Output the (x, y) coordinate of the center of the cell containing the given text.  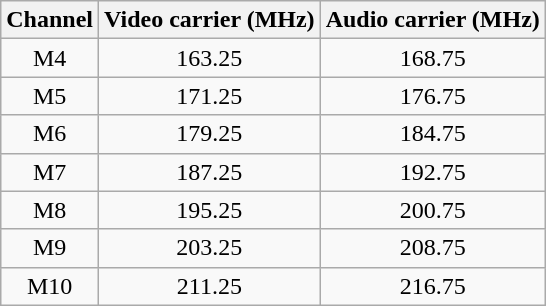
187.25 (210, 172)
163.25 (210, 58)
176.75 (432, 96)
Video carrier (MHz) (210, 20)
171.25 (210, 96)
208.75 (432, 248)
M6 (50, 134)
M8 (50, 210)
203.25 (210, 248)
M10 (50, 286)
M5 (50, 96)
184.75 (432, 134)
192.75 (432, 172)
168.75 (432, 58)
M4 (50, 58)
Audio carrier (MHz) (432, 20)
195.25 (210, 210)
M7 (50, 172)
Channel (50, 20)
200.75 (432, 210)
M9 (50, 248)
216.75 (432, 286)
179.25 (210, 134)
211.25 (210, 286)
